Search for the cell housing the specified text and yield its (X, Y) center coordinate. 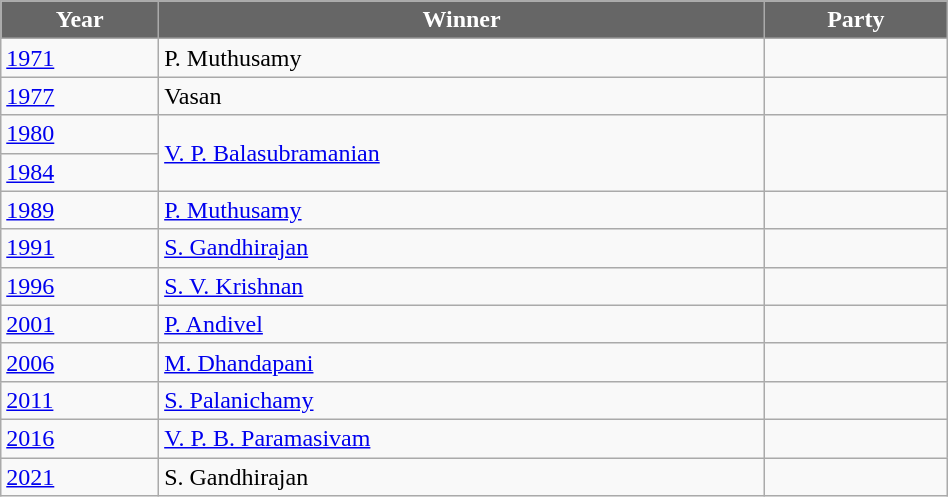
2006 (80, 362)
2001 (80, 324)
1989 (80, 210)
1996 (80, 286)
S. Palanichamy (462, 400)
Winner (462, 20)
1984 (80, 172)
Year (80, 20)
1971 (80, 58)
2021 (80, 477)
P. Andivel (462, 324)
1977 (80, 96)
2016 (80, 438)
1980 (80, 134)
1991 (80, 248)
V. P. Balasubramanian (462, 153)
2011 (80, 400)
Party (856, 20)
S. V. Krishnan (462, 286)
M. Dhandapani (462, 362)
V. P. B. Paramasivam (462, 438)
Vasan (462, 96)
